Return the [x, y] coordinate for the center point of the cell that contains the specified text.  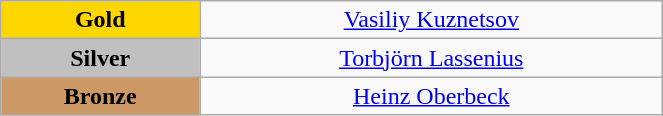
Heinz Oberbeck [432, 96]
Vasiliy Kuznetsov [432, 20]
Gold [100, 20]
Bronze [100, 96]
Torbjörn Lassenius [432, 58]
Silver [100, 58]
